Find where the given text appears and provide that cell's center as (X, Y) coordinate. 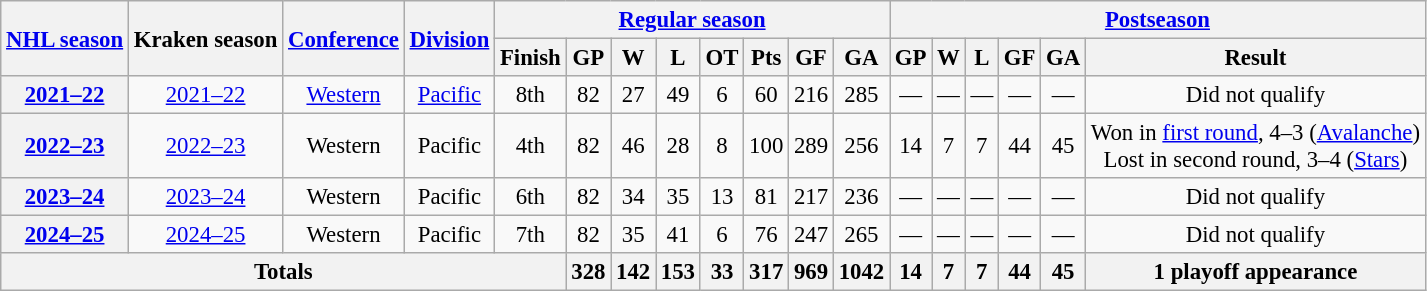
236 (861, 197)
256 (861, 146)
NHL season (65, 38)
Result (1255, 58)
100 (766, 146)
76 (766, 235)
14 (911, 146)
247 (812, 235)
265 (861, 235)
Division (449, 38)
Finish (530, 58)
Regular season (692, 20)
289 (812, 146)
OT (722, 58)
60 (766, 95)
44 (1019, 146)
13 (722, 197)
Pts (766, 58)
217 (812, 197)
6th (530, 197)
41 (678, 235)
28 (678, 146)
Won in first round, 4–3 (Avalanche)Lost in second round, 3–4 (Stars) (1255, 146)
49 (678, 95)
Conference (344, 38)
8 (722, 146)
81 (766, 197)
27 (634, 95)
285 (861, 95)
4th (530, 146)
Postseason (1158, 20)
Kraken season (205, 38)
34 (634, 197)
8th (530, 95)
216 (812, 95)
45 (1064, 146)
46 (634, 146)
7th (530, 235)
